Find where the given text appears and provide that cell's center as [x, y] coordinate. 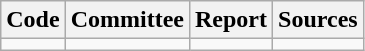
Report [230, 20]
Committee [127, 20]
Sources [318, 20]
Code [33, 20]
